Find where the given text appears and provide that cell's center as [x, y] coordinate. 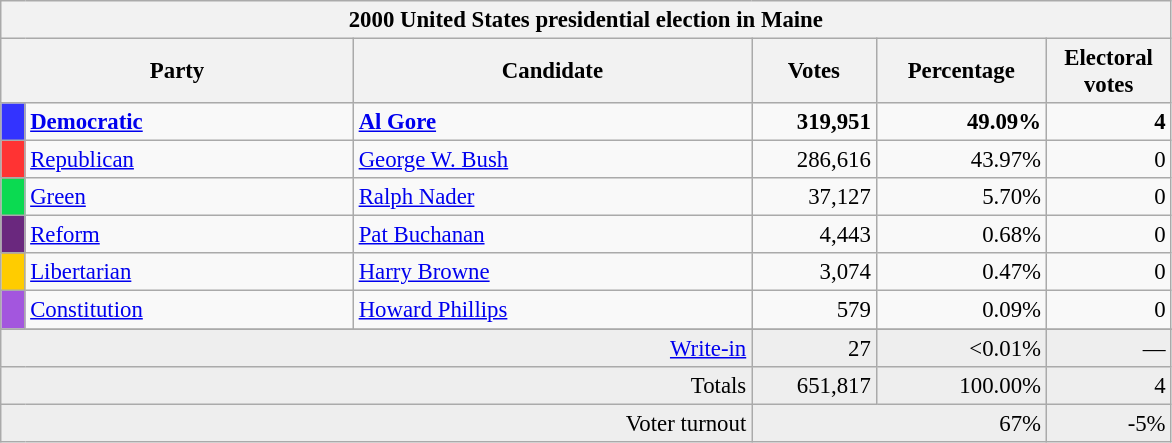
Ralph Nader [552, 197]
100.00% [961, 385]
67% [900, 423]
5.70% [961, 197]
<0.01% [961, 348]
0.68% [961, 235]
579 [814, 310]
Party [178, 72]
George W. Bush [552, 160]
Electoral votes [1108, 72]
4,443 [814, 235]
3,074 [814, 273]
Harry Browne [552, 273]
43.97% [961, 160]
Libertarian [189, 273]
-5% [1108, 423]
651,817 [814, 385]
Write-in [376, 348]
Candidate [552, 72]
27 [814, 348]
Constitution [189, 310]
49.09% [961, 122]
286,616 [814, 160]
0.47% [961, 273]
Green [189, 197]
Votes [814, 72]
— [1108, 348]
Al Gore [552, 122]
2000 United States presidential election in Maine [586, 20]
Voter turnout [376, 423]
Totals [376, 385]
Republican [189, 160]
319,951 [814, 122]
Howard Phillips [552, 310]
Pat Buchanan [552, 235]
37,127 [814, 197]
0.09% [961, 310]
Reform [189, 235]
Percentage [961, 72]
Democratic [189, 122]
